Provide the (X, Y) coordinate of the cell's center where the given text is located.  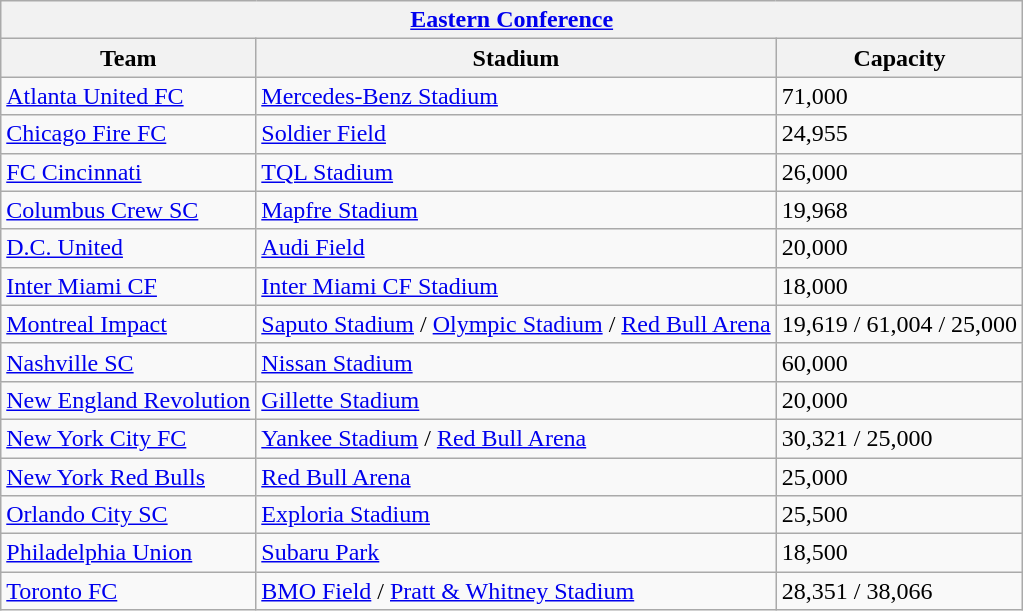
FC Cincinnati (128, 172)
25,000 (899, 477)
24,955 (899, 134)
Chicago Fire FC (128, 134)
Eastern Conference (512, 20)
Mapfre Stadium (516, 210)
25,500 (899, 515)
60,000 (899, 362)
Mercedes-Benz Stadium (516, 96)
New England Revolution (128, 400)
Orlando City SC (128, 515)
Toronto FC (128, 591)
18,500 (899, 553)
Subaru Park (516, 553)
19,619 / 61,004 / 25,000 (899, 324)
Inter Miami CF (128, 286)
Gillette Stadium (516, 400)
Capacity (899, 58)
Team (128, 58)
18,000 (899, 286)
Stadium (516, 58)
Saputo Stadium / Olympic Stadium / Red Bull Arena (516, 324)
Montreal Impact (128, 324)
19,968 (899, 210)
Exploria Stadium (516, 515)
BMO Field / Pratt & Whitney Stadium (516, 591)
Atlanta United FC (128, 96)
New York Red Bulls (128, 477)
26,000 (899, 172)
D.C. United (128, 248)
28,351 / 38,066 (899, 591)
71,000 (899, 96)
Nissan Stadium (516, 362)
Audi Field (516, 248)
Columbus Crew SC (128, 210)
Red Bull Arena (516, 477)
Soldier Field (516, 134)
New York City FC (128, 438)
TQL Stadium (516, 172)
Inter Miami CF Stadium (516, 286)
Yankee Stadium / Red Bull Arena (516, 438)
Nashville SC (128, 362)
Philadelphia Union (128, 553)
30,321 / 25,000 (899, 438)
